Determine the [x, y] coordinate at the center of the cell enclosing the given text.  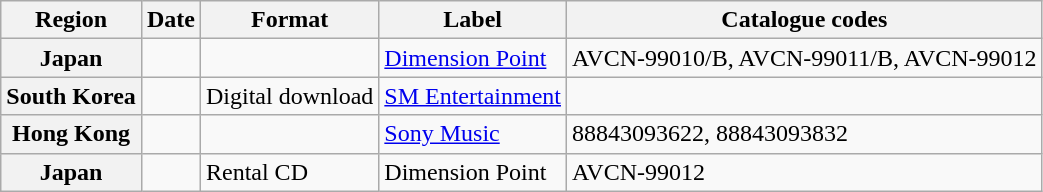
Digital download [289, 96]
Label [473, 20]
Hong Kong [72, 134]
AVCN-99010/B, AVCN-99011/B, AVCN-99012 [805, 58]
Region [72, 20]
AVCN-99012 [805, 172]
Rental CD [289, 172]
Date [170, 20]
South Korea [72, 96]
Catalogue codes [805, 20]
Sony Music [473, 134]
88843093622, 88843093832 [805, 134]
Format [289, 20]
SM Entertainment [473, 96]
